Extract the [X, Y] coordinate from the center of the cell holding the provided text.  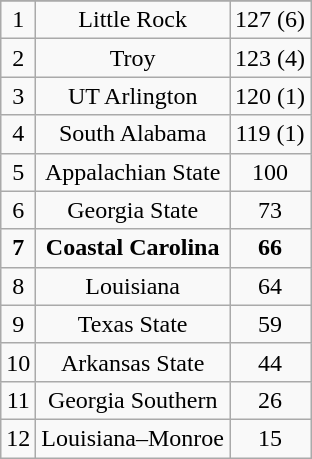
9 [18, 324]
Louisiana–Monroe [133, 438]
Coastal Carolina [133, 248]
73 [270, 210]
1 [18, 20]
4 [18, 134]
Little Rock [133, 20]
Troy [133, 58]
Georgia Southern [133, 400]
8 [18, 286]
5 [18, 172]
66 [270, 248]
12 [18, 438]
64 [270, 286]
Georgia State [133, 210]
15 [270, 438]
120 (1) [270, 96]
3 [18, 96]
10 [18, 362]
Louisiana [133, 286]
7 [18, 248]
Texas State [133, 324]
44 [270, 362]
6 [18, 210]
119 (1) [270, 134]
Appalachian State [133, 172]
123 (4) [270, 58]
59 [270, 324]
127 (6) [270, 20]
South Alabama [133, 134]
2 [18, 58]
26 [270, 400]
UT Arlington [133, 96]
11 [18, 400]
100 [270, 172]
Arkansas State [133, 362]
